Identify which cell holds the provided text, then report its (X, Y) central coordinate. 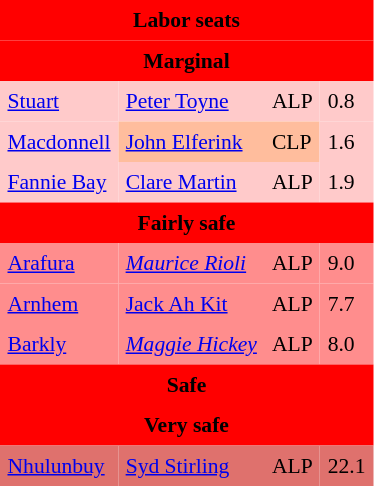
Maggie Hickey (191, 344)
Very safe (186, 425)
Nhulunbuy (59, 465)
Fannie Bay (59, 182)
John Elferink (191, 141)
Barkly (59, 344)
Stuart (59, 101)
Syd Stirling (191, 465)
Macdonnell (59, 141)
Peter Toyne (191, 101)
1.9 (346, 182)
Safe (186, 384)
7.7 (346, 303)
Marginal (186, 60)
Maurice Rioli (191, 263)
8.0 (346, 344)
Jack Ah Kit (191, 303)
Fairly safe (186, 222)
Arnhem (59, 303)
0.8 (346, 101)
22.1 (346, 465)
Labor seats (186, 20)
Arafura (59, 263)
CLP (292, 141)
1.6 (346, 141)
9.0 (346, 263)
Clare Martin (191, 182)
